Pinpoint the cell where the given text exists, returning its [x, y] midpoint coordinate. 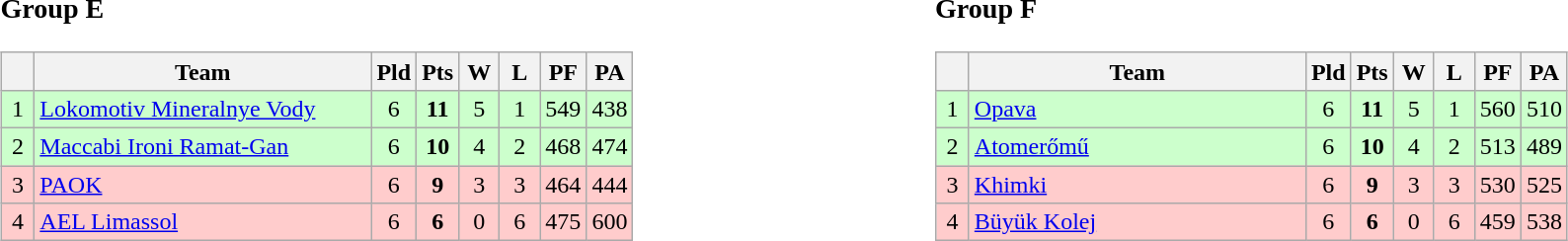
Maccabi Ironi Ramat-Gan [203, 147]
Büyük Kolej [1137, 222]
530 [1497, 185]
AEL Limassol [203, 222]
Atomerőmű [1137, 147]
444 [610, 185]
489 [1544, 147]
Lokomotiv Mineralnye Vody [203, 109]
475 [563, 222]
Opava [1137, 109]
513 [1497, 147]
Khimki [1137, 185]
474 [610, 147]
464 [563, 185]
525 [1544, 185]
549 [563, 109]
510 [1544, 109]
PAOK [203, 185]
468 [563, 147]
600 [610, 222]
438 [610, 109]
459 [1497, 222]
538 [1544, 222]
560 [1497, 109]
